Locate the cell with the specified text and output its (X, Y) center coordinate. 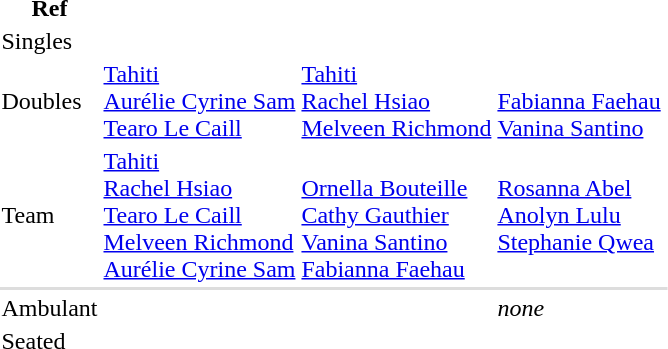
Singles (50, 41)
TahitiRachel HsiaoMelveen Richmond (396, 101)
TahitiAurélie Cyrine SamTearo Le Caill (200, 101)
Rosanna AbelAnolyn LuluStephanie Qwea (579, 215)
Ornella BouteilleCathy GauthierVanina SantinoFabianna Faehau (396, 215)
Ambulant (50, 308)
Team (50, 215)
TahitiRachel HsiaoTearo Le CaillMelveen RichmondAurélie Cyrine Sam (200, 215)
none (579, 308)
Fabianna FaehauVanina Santino (579, 101)
Doubles (50, 101)
